Capture the cell that displays the provided text and extract its (x, y) central coordinate. 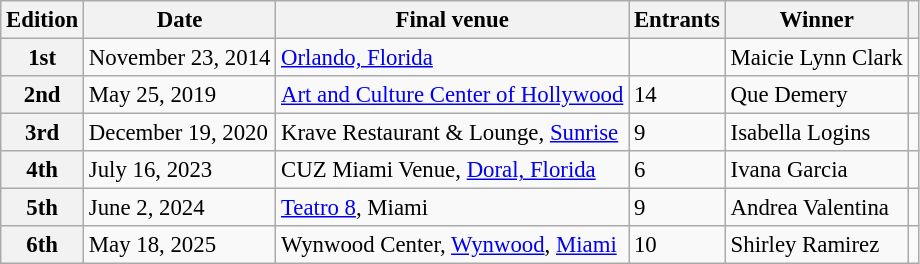
4th (42, 170)
Maicie Lynn Clark (816, 58)
Date (180, 20)
Krave Restaurant & Lounge, Sunrise (452, 133)
Shirley Ramirez (816, 245)
CUZ Miami Venue, Doral, Florida (452, 170)
Edition (42, 20)
10 (678, 245)
December 19, 2020 (180, 133)
3rd (42, 133)
6th (42, 245)
6 (678, 170)
5th (42, 208)
Winner (816, 20)
1st (42, 58)
Entrants (678, 20)
June 2, 2024 (180, 208)
2nd (42, 95)
14 (678, 95)
Orlando, Florida (452, 58)
Wynwood Center, Wynwood, Miami (452, 245)
Ivana Garcia (816, 170)
Art and Culture Center of Hollywood (452, 95)
Andrea Valentina (816, 208)
May 25, 2019 (180, 95)
November 23, 2014 (180, 58)
May 18, 2025 (180, 245)
July 16, 2023 (180, 170)
Que Demery (816, 95)
Isabella Logins (816, 133)
Final venue (452, 20)
Teatro 8, Miami (452, 208)
